Determine the (X, Y) coordinate at the center of the cell enclosing the given text.  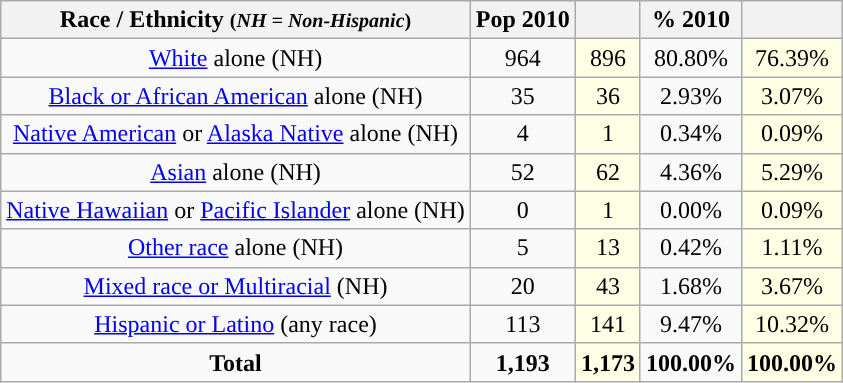
964 (522, 58)
Native Hawaiian or Pacific Islander alone (NH) (236, 210)
5.29% (792, 172)
3.67% (792, 286)
0.34% (690, 134)
3.07% (792, 96)
43 (608, 286)
% 2010 (690, 20)
0 (522, 210)
9.47% (690, 324)
Hispanic or Latino (any race) (236, 324)
80.80% (690, 58)
76.39% (792, 58)
0.42% (690, 248)
2.93% (690, 96)
Asian alone (NH) (236, 172)
36 (608, 96)
1,193 (522, 362)
5 (522, 248)
62 (608, 172)
1.11% (792, 248)
141 (608, 324)
Total (236, 362)
52 (522, 172)
Other race alone (NH) (236, 248)
4 (522, 134)
113 (522, 324)
13 (608, 248)
35 (522, 96)
20 (522, 286)
Black or African American alone (NH) (236, 96)
White alone (NH) (236, 58)
Race / Ethnicity (NH = Non-Hispanic) (236, 20)
1.68% (690, 286)
Pop 2010 (522, 20)
1,173 (608, 362)
0.00% (690, 210)
896 (608, 58)
4.36% (690, 172)
10.32% (792, 324)
Mixed race or Multiracial (NH) (236, 286)
Native American or Alaska Native alone (NH) (236, 134)
